Identify which cell holds the provided text, then report its [X, Y] central coordinate. 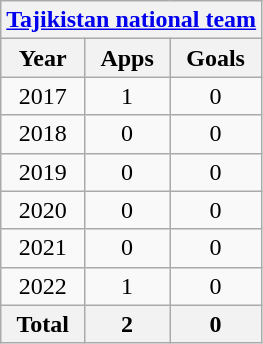
2020 [43, 210]
Total [43, 324]
2021 [43, 248]
2018 [43, 134]
2022 [43, 286]
Year [43, 58]
2 [128, 324]
Tajikistan national team [132, 20]
2019 [43, 172]
2017 [43, 96]
Apps [128, 58]
Goals [216, 58]
